Return (X, Y) of the center of cell containing provided text 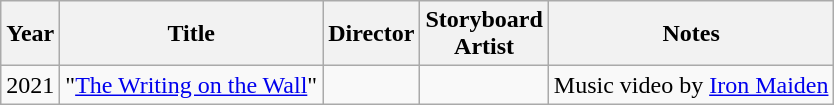
Title (192, 34)
2021 (30, 85)
Music video by Iron Maiden (691, 85)
Year (30, 34)
StoryboardArtist (484, 34)
Notes (691, 34)
Director (372, 34)
"The Writing on the Wall" (192, 85)
